Locate the cell with the specified text and output its (x, y) center coordinate. 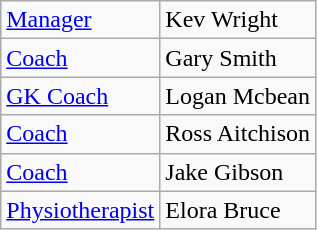
Ross Aitchison (238, 134)
Gary Smith (238, 58)
Manager (80, 20)
Kev Wright (238, 20)
Physiotherapist (80, 210)
GK Coach (80, 96)
Logan Mcbean (238, 96)
Jake Gibson (238, 172)
Elora Bruce (238, 210)
